Find where the given text appears and provide that cell's center as [x, y] coordinate. 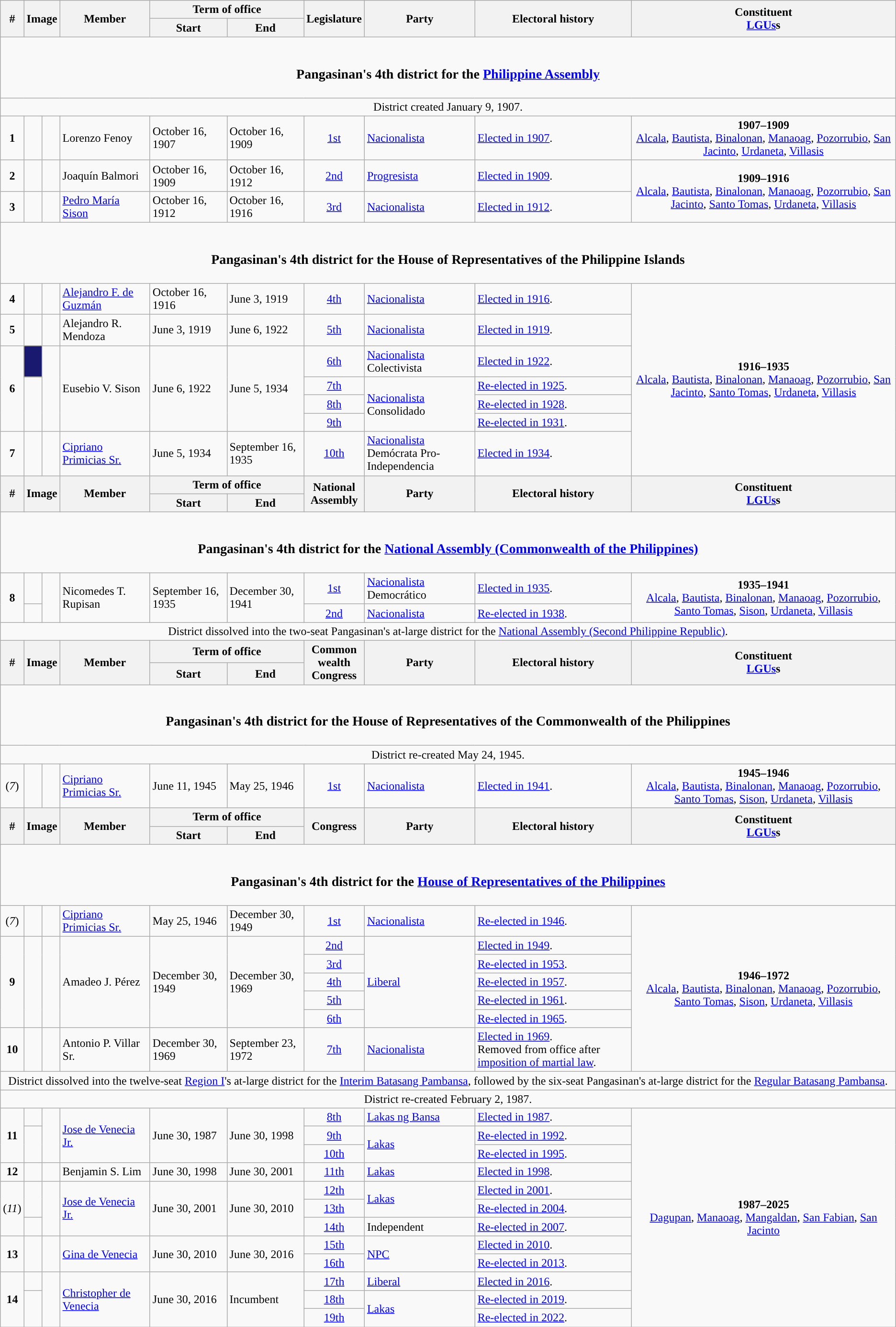
District re-created February 2, 1987. [448, 1099]
District created January 9, 1907. [448, 107]
NacionalistaConsolidado [419, 404]
Lorenzo Fenoy [105, 138]
NPC [419, 1254]
Legislature [334, 19]
Independent [419, 1226]
Elected in 2010. [553, 1245]
Re-elected in 2022. [553, 1318]
10 [12, 1050]
14 [12, 1299]
8 [12, 598]
Re-elected in 1953. [553, 964]
Elected in 1912. [553, 207]
Re-elected in 2007. [553, 1226]
1946–1972Alcala, Bautista, Binalonan, Manaoag, Pozorrubio, Santo Tomas, Sison, Urdaneta, Villasis [763, 988]
13 [12, 1254]
Re-elected in 1925. [553, 386]
Pangasinan's 4th district for the National Assembly (Commonwealth of the Philippines) [448, 542]
Re-elected in 1946. [553, 920]
Pangasinan's 4th district for the House of Representatives of the Philippines [448, 874]
Elected in 2001. [553, 1190]
11 [12, 1135]
December 30, 1941 [265, 598]
Elected in 1935. [553, 588]
Incumbent [265, 1299]
11th [334, 1172]
NationalAssembly [334, 494]
Nicomedes T. Rupisan [105, 598]
19th [334, 1318]
4 [12, 299]
Elected in 2016. [553, 1281]
Re-elected in 2013. [553, 1263]
Alejandro R. Mendoza [105, 330]
13th [334, 1208]
7 [12, 454]
NacionalistaColectivista [419, 361]
June 30, 1987 [189, 1135]
16th [334, 1263]
Pangasinan's 4th district for the Philippine Assembly [448, 67]
Elected in 1916. [553, 299]
1909–1916Alcala, Bautista, Binalonan, Manaoag, Pozorrubio, San Jacinto, Santo Tomas, Urdaneta, Villasis [763, 191]
Pangasinan's 4th district for the House of Representatives of the Commonwealth of the Philippines [448, 715]
Elected in 1922. [553, 361]
1987–2025Dagupan, Manaoag, Mangaldan, San Fabian, San Jacinto [763, 1217]
Re-elected in 1961. [553, 1000]
17th [334, 1281]
Elected in 1969.Removed from office after imposition of martial law. [553, 1050]
Re-elected in 1995. [553, 1154]
Pedro María Sison [105, 207]
Joaquín Balmori [105, 175]
Eusebio V. Sison [105, 389]
Re-elected in 1928. [553, 404]
1916–1935Alcala, Bautista, Binalonan, Manaoag, Pozorrubio, San Jacinto, Santo Tomas, Urdaneta, Villasis [763, 379]
3 [12, 207]
1935–1941Alcala, Bautista, Binalonan, Manaoag, Pozorrubio, Santo Tomas, Sison, Urdaneta, Villasis [763, 598]
June 11, 1945 [189, 786]
Re-elected in 1931. [553, 422]
Antonio P. Villar Sr. [105, 1050]
14th [334, 1226]
Gina de Venecia [105, 1254]
Elected in 1909. [553, 175]
Benjamin S. Lim [105, 1172]
6 [12, 389]
1 [12, 138]
Amadeo J. Pérez [105, 982]
1907–1909Alcala, Bautista, Binalonan, Manaoag, Pozorrubio, San Jacinto, Urdaneta, Villasis [763, 138]
9 [12, 982]
12th [334, 1190]
12 [12, 1172]
Elected in 1949. [553, 945]
NacionalistaDemócrata Pro-Independencia [419, 454]
Lakas ng Bansa [419, 1117]
Alejandro F. de Guzmán [105, 299]
15th [334, 1245]
Elected in 1987. [553, 1117]
September 23, 1972 [265, 1050]
(11) [12, 1208]
Progresista [419, 175]
1945–1946Alcala, Bautista, Binalonan, Manaoag, Pozorrubio, Santo Tomas, Sison, Urdaneta, Villasis [763, 786]
District re-created May 24, 1945. [448, 755]
NacionalistaDemocrático [419, 588]
Elected in 1907. [553, 138]
Christopher de Venecia [105, 1299]
CommonwealthCongress [334, 663]
18th [334, 1299]
Re-elected in 1992. [553, 1135]
Re-elected in 2004. [553, 1208]
5 [12, 330]
Elected in 1998. [553, 1172]
Pangasinan's 4th district for the House of Representatives of the Philippine Islands [448, 253]
Congress [334, 826]
2 [12, 175]
District dissolved into the two-seat Pangasinan's at-large district for the National Assembly (Second Philippine Republic). [448, 631]
October 16, 1907 [189, 138]
Elected in 1941. [553, 786]
Elected in 1934. [553, 454]
Elected in 1919. [553, 330]
Re-elected in 1965. [553, 1019]
Re-elected in 1957. [553, 982]
Re-elected in 2019. [553, 1299]
Re-elected in 1938. [553, 613]
